Detect which cell encompasses the target text, then output its [X, Y] center coordinate. 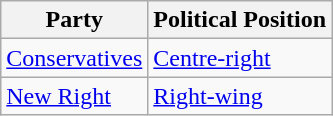
Party [74, 20]
Centre-right [240, 58]
Right-wing [240, 96]
Conservatives [74, 58]
New Right [74, 96]
Political Position [240, 20]
